Return [x, y] of the center of cell containing provided text 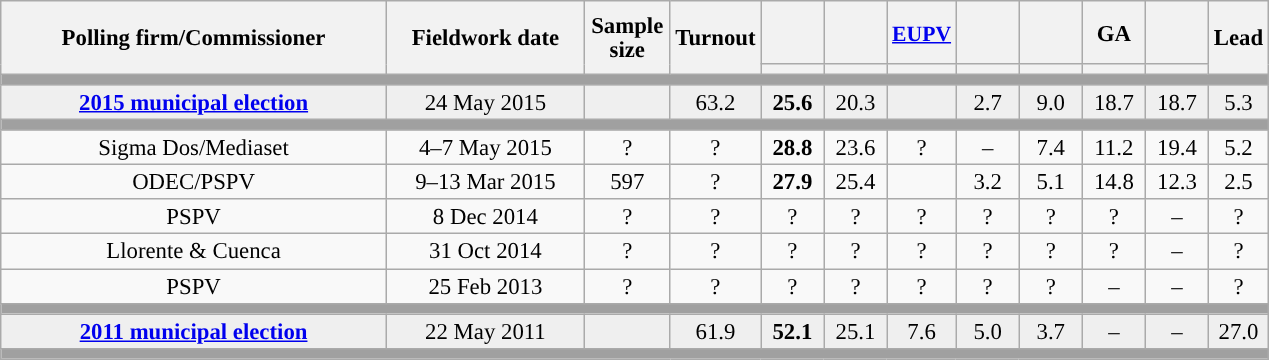
2015 municipal election [194, 102]
23.6 [856, 148]
61.9 [716, 332]
ODEC/PSPV [194, 182]
25.1 [856, 332]
EUPV [922, 32]
2.5 [1238, 182]
9.0 [1050, 102]
52.1 [792, 332]
7.6 [922, 332]
14.8 [1114, 182]
31 Oct 2014 [485, 252]
28.8 [792, 148]
12.3 [1176, 182]
Sample size [627, 38]
Sigma Dos/Mediaset [194, 148]
27.9 [792, 182]
20.3 [856, 102]
2.7 [988, 102]
Llorente & Cuenca [194, 252]
Turnout [716, 38]
25 Feb 2013 [485, 286]
3.7 [1050, 332]
63.2 [716, 102]
2011 municipal election [194, 332]
24 May 2015 [485, 102]
597 [627, 182]
GA [1114, 32]
5.3 [1238, 102]
5.2 [1238, 148]
Fieldwork date [485, 38]
11.2 [1114, 148]
8 Dec 2014 [485, 218]
3.2 [988, 182]
9–13 Mar 2015 [485, 182]
27.0 [1238, 332]
25.6 [792, 102]
22 May 2011 [485, 332]
5.1 [1050, 182]
4–7 May 2015 [485, 148]
Polling firm/Commissioner [194, 38]
19.4 [1176, 148]
Lead [1238, 38]
5.0 [988, 332]
7.4 [1050, 148]
25.4 [856, 182]
